Determine the (x, y) coordinate at the center of the cell enclosing the given text.  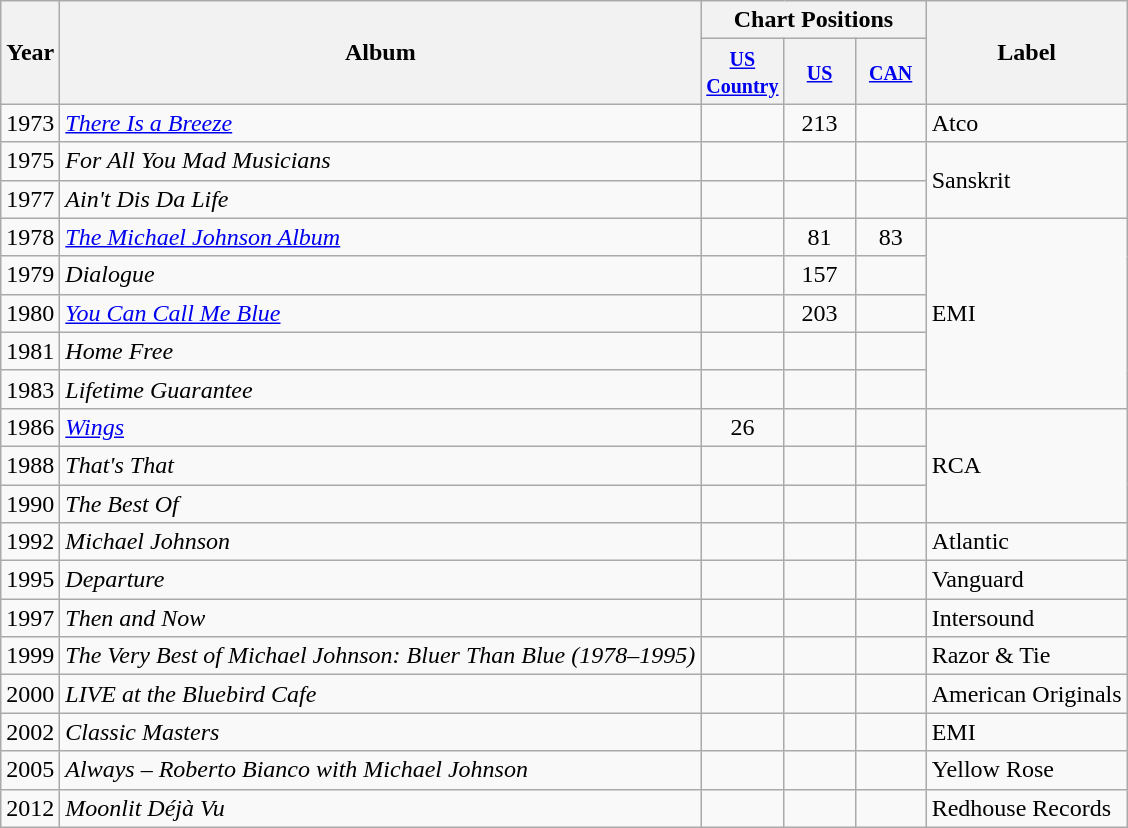
Michael Johnson (380, 542)
83 (890, 237)
Classic Masters (380, 732)
1999 (30, 656)
The Michael Johnson Album (380, 237)
203 (820, 313)
1980 (30, 313)
Home Free (380, 351)
1997 (30, 618)
Always – Roberto Bianco with Michael Johnson (380, 770)
213 (820, 123)
1978 (30, 237)
The Very Best of Michael Johnson: Bluer Than Blue (1978–1995) (380, 656)
1973 (30, 123)
Wings (380, 427)
Lifetime Guarantee (380, 389)
CAN (890, 72)
1988 (30, 465)
Atco (1026, 123)
1986 (30, 427)
RCA (1026, 465)
Chart Positions (814, 20)
American Originals (1026, 694)
Departure (380, 580)
Redhouse Records (1026, 808)
Atlantic (1026, 542)
1979 (30, 275)
US (820, 72)
US Country (742, 72)
Album (380, 52)
1983 (30, 389)
1995 (30, 580)
Moonlit Déjà Vu (380, 808)
1981 (30, 351)
For All You Mad Musicians (380, 161)
26 (742, 427)
Label (1026, 52)
2000 (30, 694)
81 (820, 237)
Razor & Tie (1026, 656)
Vanguard (1026, 580)
1975 (30, 161)
2012 (30, 808)
Then and Now (380, 618)
2002 (30, 732)
LIVE at the Bluebird Cafe (380, 694)
That's That (380, 465)
157 (820, 275)
Sanskrit (1026, 180)
1992 (30, 542)
Year (30, 52)
Intersound (1026, 618)
Dialogue (380, 275)
1990 (30, 503)
You Can Call Me Blue (380, 313)
1977 (30, 199)
The Best Of (380, 503)
2005 (30, 770)
Yellow Rose (1026, 770)
There Is a Breeze (380, 123)
Ain't Dis Da Life (380, 199)
